Find where the given text appears and provide that cell's center as (x, y) coordinate. 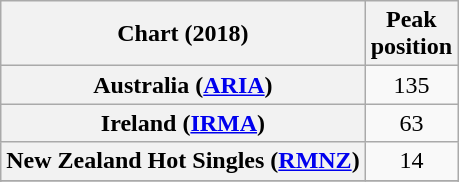
New Zealand Hot Singles (RMNZ) (183, 161)
14 (411, 161)
135 (411, 85)
Chart (2018) (183, 34)
Peak position (411, 34)
Ireland (IRMA) (183, 123)
63 (411, 123)
Australia (ARIA) (183, 85)
